Locate the cell with the specified text and output its [X, Y] center coordinate. 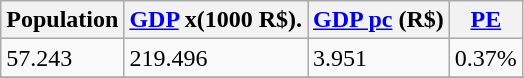
219.496 [216, 58]
Population [62, 20]
57.243 [62, 58]
0.37% [486, 58]
GDP x(1000 R$). [216, 20]
PE [486, 20]
3.951 [379, 58]
GDP pc (R$) [379, 20]
